Output the (X, Y) coordinate of the center of the cell containing the given text.  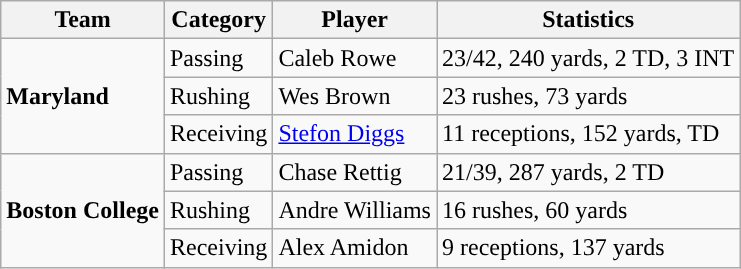
Alex Amidon (355, 248)
Stefon Diggs (355, 134)
Boston College (83, 210)
21/39, 287 yards, 2 TD (588, 172)
Chase Rettig (355, 172)
Category (218, 20)
16 rushes, 60 yards (588, 210)
Andre Williams (355, 210)
Team (83, 20)
9 receptions, 137 yards (588, 248)
23 rushes, 73 yards (588, 96)
Wes Brown (355, 96)
Statistics (588, 20)
Player (355, 20)
Caleb Rowe (355, 58)
Maryland (83, 96)
23/42, 240 yards, 2 TD, 3 INT (588, 58)
11 receptions, 152 yards, TD (588, 134)
